Return the (X, Y) coordinate for the center point of the cell that contains the specified text.  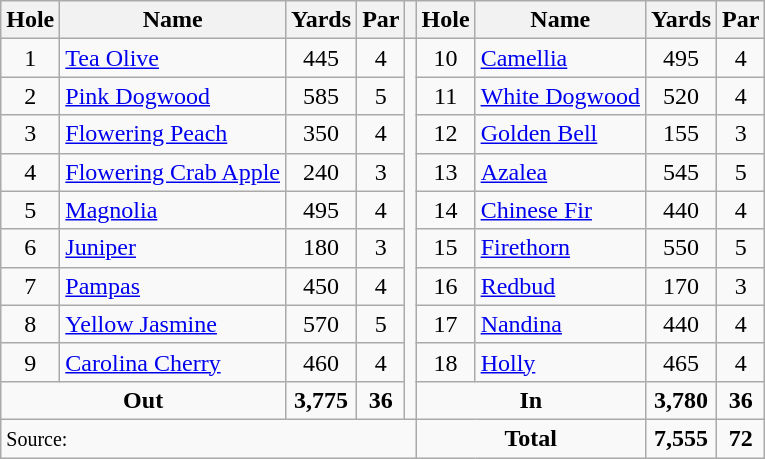
7,555 (680, 438)
8 (30, 324)
520 (680, 96)
550 (680, 248)
11 (446, 96)
Chinese Fir (560, 210)
Tea Olive (173, 58)
Total (530, 438)
460 (322, 362)
465 (680, 362)
170 (680, 286)
3,780 (680, 400)
18 (446, 362)
Azalea (560, 172)
2 (30, 96)
15 (446, 248)
17 (446, 324)
Source: (208, 438)
Magnolia (173, 210)
Golden Bell (560, 134)
1 (30, 58)
Nandina (560, 324)
In (530, 400)
Flowering Peach (173, 134)
Flowering Crab Apple (173, 172)
White Dogwood (560, 96)
Out (144, 400)
240 (322, 172)
Pampas (173, 286)
445 (322, 58)
Firethorn (560, 248)
Redbud (560, 286)
450 (322, 286)
14 (446, 210)
6 (30, 248)
545 (680, 172)
Carolina Cherry (173, 362)
Holly (560, 362)
9 (30, 362)
10 (446, 58)
Juniper (173, 248)
3,775 (322, 400)
155 (680, 134)
Camellia (560, 58)
Yellow Jasmine (173, 324)
350 (322, 134)
12 (446, 134)
72 (741, 438)
180 (322, 248)
585 (322, 96)
570 (322, 324)
Pink Dogwood (173, 96)
13 (446, 172)
16 (446, 286)
7 (30, 286)
